Extract the [X, Y] coordinate from the center of the cell holding the provided text.  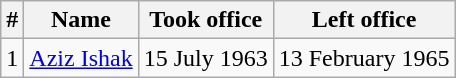
13 February 1965 [364, 58]
# [12, 20]
Name [81, 20]
Took office [206, 20]
1 [12, 58]
Left office [364, 20]
15 July 1963 [206, 58]
Aziz Ishak [81, 58]
